Determine the [X, Y] coordinate at the center of the cell enclosing the given text.  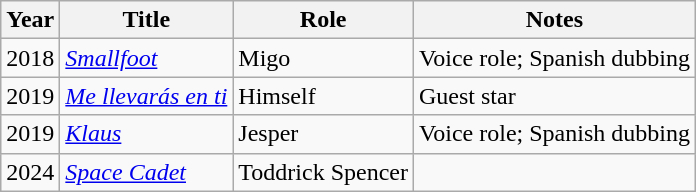
Toddrick Spencer [324, 172]
Jesper [324, 134]
Guest star [554, 96]
Smallfoot [146, 58]
Year [30, 20]
Title [146, 20]
Himself [324, 96]
Role [324, 20]
2024 [30, 172]
Klaus [146, 134]
2018 [30, 58]
Notes [554, 20]
Me llevarás en ti [146, 96]
Space Cadet [146, 172]
Migo [324, 58]
